Output the (x, y) coordinate of the center of the cell containing the given text.  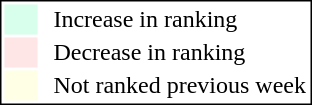
Not ranked previous week (180, 85)
Increase in ranking (180, 19)
Decrease in ranking (180, 53)
